Pinpoint the cell where the given text exists, returning its [X, Y] midpoint coordinate. 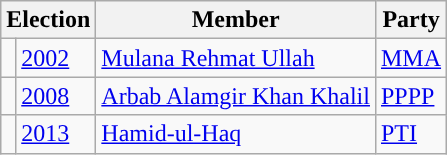
PTI [410, 134]
Mulana Rehmat Ullah [236, 58]
2002 [56, 58]
Arbab Alamgir Khan Khalil [236, 96]
Election [48, 20]
Party [410, 20]
Member [236, 20]
MMA [410, 58]
2013 [56, 134]
2008 [56, 96]
PPPP [410, 96]
Hamid-ul-Haq [236, 134]
